Identify which cell holds the provided text, then report its (x, y) central coordinate. 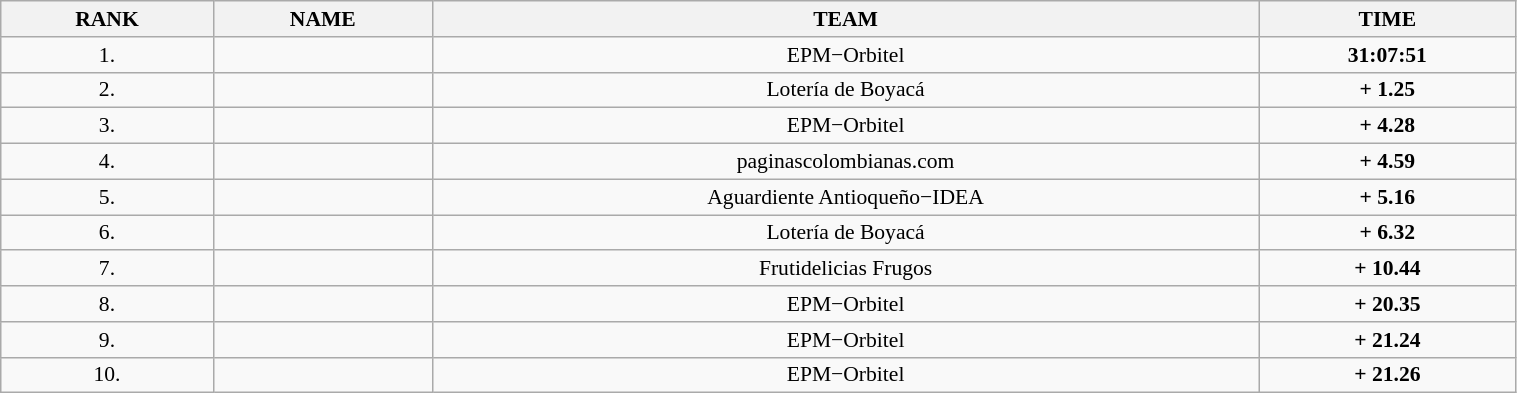
+ 10.44 (1388, 269)
8. (107, 304)
3. (107, 126)
+ 4.59 (1388, 162)
+ 4.28 (1388, 126)
4. (107, 162)
31:07:51 (1388, 55)
+ 20.35 (1388, 304)
9. (107, 340)
2. (107, 90)
+ 5.16 (1388, 197)
+ 21.26 (1388, 375)
6. (107, 233)
+ 6.32 (1388, 233)
RANK (107, 19)
+ 1.25 (1388, 90)
paginascolombianas.com (845, 162)
Frutidelicias Frugos (845, 269)
NAME (322, 19)
10. (107, 375)
5. (107, 197)
TIME (1388, 19)
1. (107, 55)
7. (107, 269)
+ 21.24 (1388, 340)
Aguardiente Antioqueño−IDEA (845, 197)
TEAM (845, 19)
